Extract the (x, y) coordinate from the center of the cell holding the provided text.  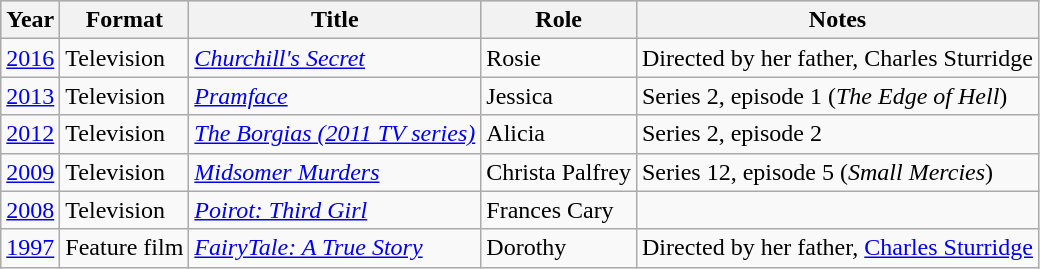
2016 (30, 58)
Title (335, 20)
Poirot: Third Girl (335, 210)
Pramface (335, 96)
Role (559, 20)
Format (124, 20)
Series 2, episode 1 (The Edge of Hell) (837, 96)
Alicia (559, 134)
Frances Cary (559, 210)
2008 (30, 210)
Dorothy (559, 248)
Midsomer Murders (335, 172)
2013 (30, 96)
2009 (30, 172)
FairyTale: A True Story (335, 248)
Notes (837, 20)
2012 (30, 134)
Series 2, episode 2 (837, 134)
Feature film (124, 248)
Rosie (559, 58)
Jessica (559, 96)
Year (30, 20)
Churchill's Secret (335, 58)
Christa Palfrey (559, 172)
Series 12, episode 5 (Small Mercies) (837, 172)
1997 (30, 248)
The Borgias (2011 TV series) (335, 134)
